For the text-containing cell, return its midpoint in [X, Y] coordinate format. 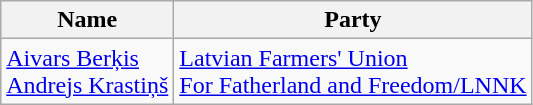
Name [88, 20]
Aivars BerķisAndrejs Krastiņš [88, 72]
Latvian Farmers' UnionFor Fatherland and Freedom/LNNK [353, 72]
Party [353, 20]
